Capture the cell that displays the provided text and extract its (X, Y) central coordinate. 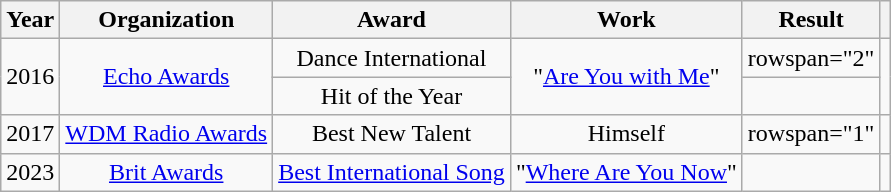
Brit Awards (166, 172)
Year (30, 20)
"Where Are You Now" (626, 172)
Hit of the Year (392, 96)
rowspan="1" (811, 134)
"Are You with Me" (626, 77)
Result (811, 20)
Himself (626, 134)
Best New Talent (392, 134)
Work (626, 20)
2016 (30, 77)
WDM Radio Awards (166, 134)
rowspan="2" (811, 58)
Best International Song (392, 172)
Echo Awards (166, 77)
2017 (30, 134)
Award (392, 20)
Dance International (392, 58)
2023 (30, 172)
Organization (166, 20)
